Find where the given text appears and provide that cell's center as [X, Y] coordinate. 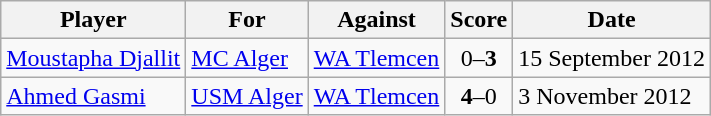
Against [376, 20]
3 November 2012 [612, 96]
Moustapha Djallit [94, 58]
Ahmed Gasmi [94, 96]
15 September 2012 [612, 58]
USM Alger [247, 96]
4–0 [479, 96]
For [247, 20]
0–3 [479, 58]
Score [479, 20]
Player [94, 20]
Date [612, 20]
MC Alger [247, 58]
